Provide the (x, y) coordinate of the cell's center where the given text is located.  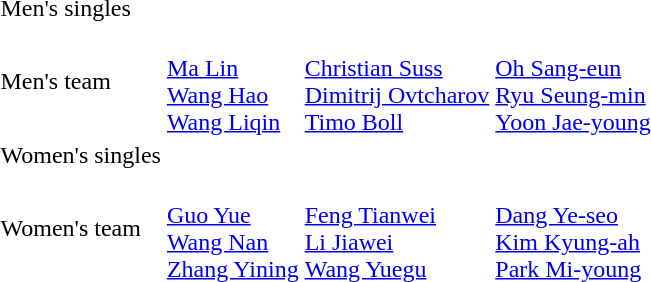
Ma Lin Wang Hao Wang Liqin (232, 82)
Christian Suss Dimitrij Ovtcharov Timo Boll (397, 82)
